Capture the cell that displays the provided text and extract its [x, y] central coordinate. 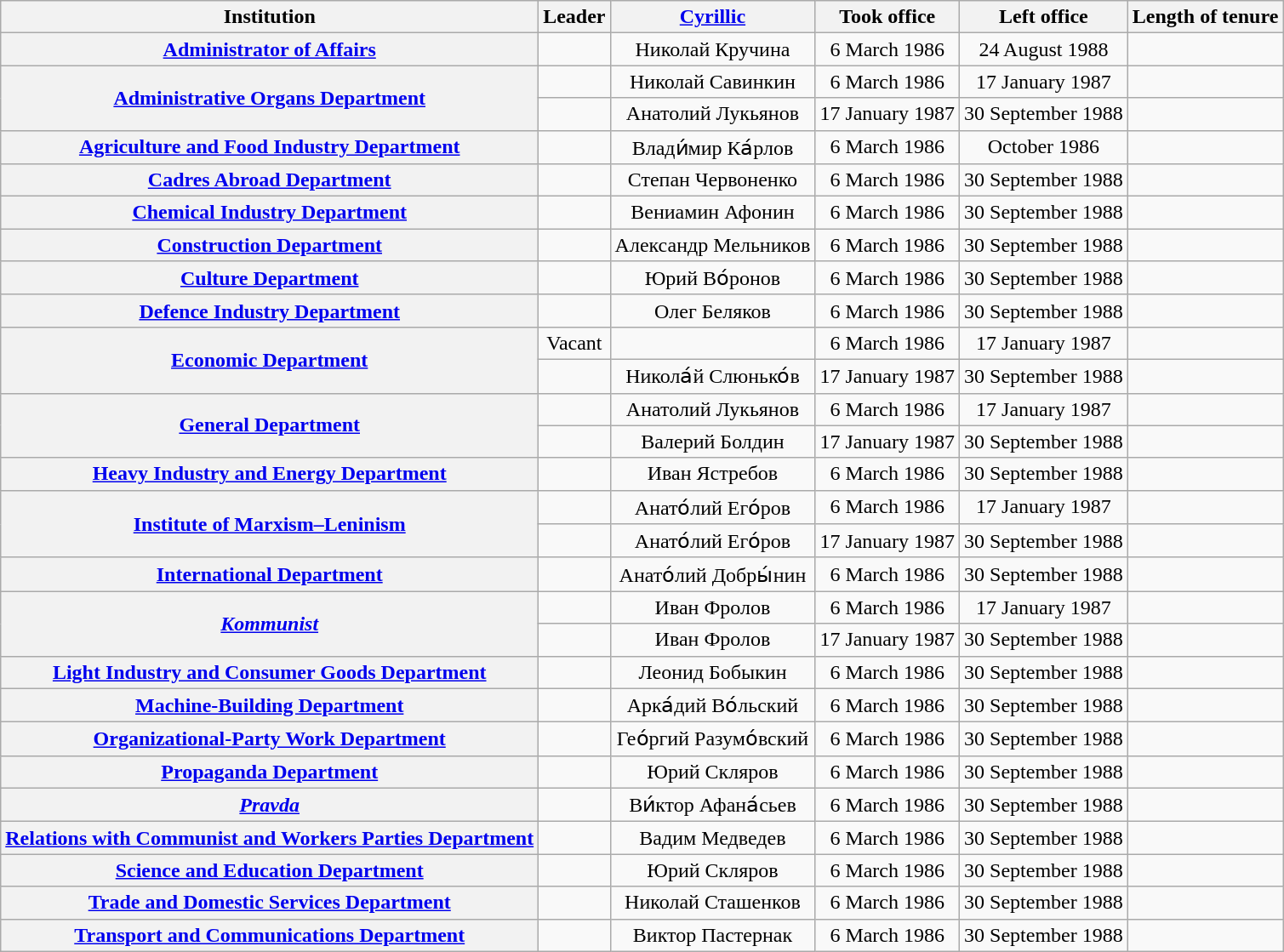
Administrative Organs Department [270, 98]
Propaganda Department [270, 772]
Ви́ктор Афана́сьев [713, 805]
Арка́дий Во́льский [713, 705]
Влади́мир Ка́рлов [713, 147]
Trade and Domestic Services Department [270, 903]
Александр Мельников [713, 245]
Николай Кручина [713, 49]
Вадим Медведев [713, 838]
Никола́й Слюнько́в [713, 376]
Heavy Industry and Energy Department [270, 474]
Transport and Communications Department [270, 935]
Economic Department [270, 360]
Relations with Communist and Workers Parties Department [270, 838]
Machine-Building Department [270, 705]
Леонид Бобыкин [713, 672]
Defence Industry Department [270, 311]
Юрий Во́ронов [713, 278]
Vacant [574, 343]
October 1986 [1044, 147]
Light Industry and Consumer Goods Department [270, 672]
Institute of Marxism–Leninism [270, 524]
International Department [270, 574]
Николай Сташенков [713, 903]
Иван Ястребов [713, 474]
Left office [1044, 17]
Science and Education Department [270, 870]
Степан Червоненко [713, 180]
Николай Савинкин [713, 82]
Construction Department [270, 245]
Валерий Болдин [713, 442]
Leader [574, 17]
Олег Беляков [713, 311]
Kommunist [270, 624]
Cadres Abroad Department [270, 180]
Вениамин Афонин [713, 213]
Виктор Пастернак [713, 935]
24 August 1988 [1044, 49]
Institution [270, 17]
Cyrillic [713, 17]
Анато́лий Добры́нин [713, 574]
Administrator of Affairs [270, 49]
Agriculture and Food Industry Department [270, 147]
Organizational-Party Work Department [270, 739]
Length of tenure [1205, 17]
General Department [270, 425]
Chemical Industry Department [270, 213]
Took office [887, 17]
Pravda [270, 805]
Culture Department [270, 278]
Гео́ргий Разумо́вский [713, 739]
